Return (x, y) of the center of cell containing provided text 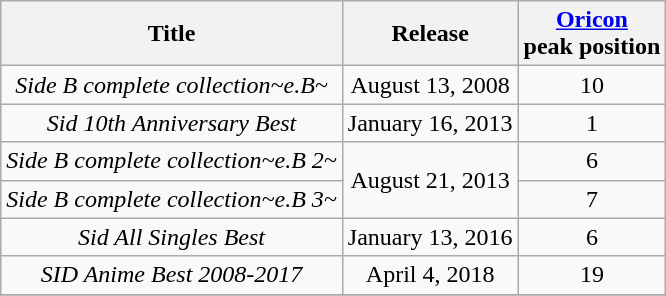
Sid All Singles Best (172, 237)
Oricon peak position (592, 34)
Side B complete collection~e.B 3~ (172, 199)
7 (592, 199)
19 (592, 275)
August 21, 2013 (430, 180)
Title (172, 34)
April 4, 2018 (430, 275)
January 16, 2013 (430, 123)
10 (592, 85)
August 13, 2008 (430, 85)
1 (592, 123)
January 13, 2016 (430, 237)
SID Anime Best 2008-2017 (172, 275)
Sid 10th Anniversary Best (172, 123)
Side B complete collection~e.B 2~ (172, 161)
Side B complete collection~e.B~ (172, 85)
Release (430, 34)
